From the cell containing the given text, extract its center point as (X, Y) coordinate. 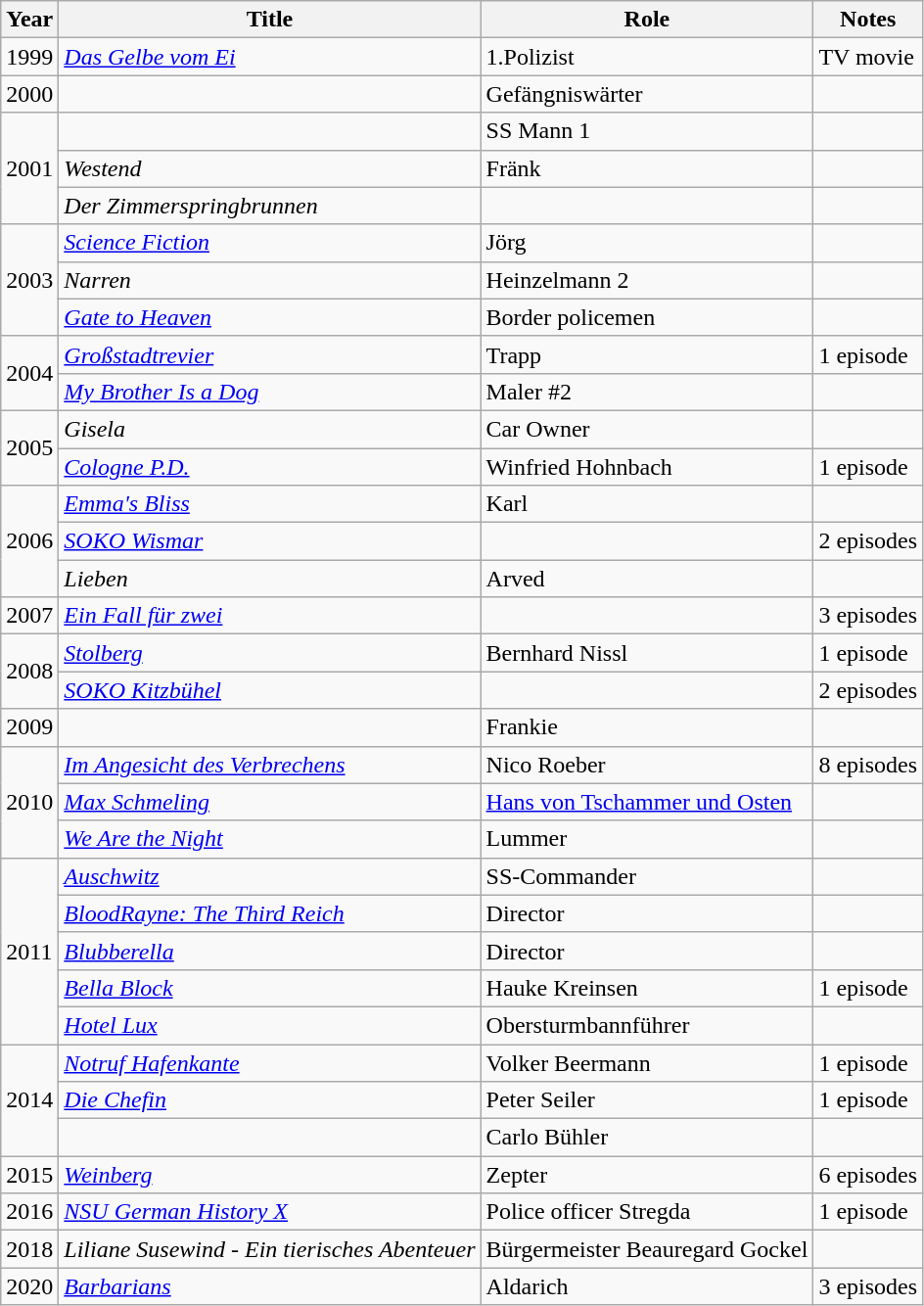
Hans von Tschammer und Osten (647, 802)
NSU German History X (270, 1212)
Narren (270, 280)
Volker Beermann (647, 1062)
2010 (29, 802)
Hauke Kreinsen (647, 988)
Obersturmbannführer (647, 1025)
Stolberg (270, 653)
Heinzelmann 2 (647, 280)
Großstadtrevier (270, 354)
Bella Block (270, 988)
2016 (29, 1212)
2018 (29, 1249)
SOKO Wismar (270, 541)
2004 (29, 373)
2006 (29, 541)
Peter Seiler (647, 1100)
Carlo Bühler (647, 1138)
Ein Fall für zwei (270, 616)
1.Polizist (647, 57)
We Are the Night (270, 839)
2015 (29, 1175)
6 episodes (868, 1175)
Notruf Hafenkante (270, 1062)
Blubberella (270, 951)
Im Angesicht des Verbrechens (270, 765)
Role (647, 20)
SOKO Kitzbühel (270, 690)
Science Fiction (270, 243)
Gate to Heaven (270, 317)
2009 (29, 727)
Lieben (270, 579)
Title (270, 20)
Auschwitz (270, 876)
2007 (29, 616)
2000 (29, 94)
Lummer (647, 839)
Winfried Hohnbach (647, 467)
Max Schmeling (270, 802)
Weinberg (270, 1175)
Gisela (270, 429)
2008 (29, 672)
Fränk (647, 168)
Year (29, 20)
Hotel Lux (270, 1025)
Gefängniswärter (647, 94)
Trapp (647, 354)
TV movie (868, 57)
Zepter (647, 1175)
Arved (647, 579)
Westend (270, 168)
SS-Commander (647, 876)
My Brother Is a Dog (270, 392)
Das Gelbe vom Ei (270, 57)
Die Chefin (270, 1100)
Emma's Bliss (270, 504)
2020 (29, 1286)
Jörg (647, 243)
1999 (29, 57)
SS Mann 1 (647, 131)
Nico Roeber (647, 765)
Car Owner (647, 429)
Der Zimmerspringbrunnen (270, 206)
Frankie (647, 727)
2003 (29, 280)
Karl (647, 504)
2001 (29, 168)
Notes (868, 20)
Cologne P.D. (270, 467)
Aldarich (647, 1286)
2014 (29, 1099)
Barbarians (270, 1286)
Maler #2 (647, 392)
Bürgermeister Beauregard Gockel (647, 1249)
Police officer Stregda (647, 1212)
Border policemen (647, 317)
BloodRayne: The Third Reich (270, 913)
2005 (29, 447)
Bernhard Nissl (647, 653)
Liliane Susewind - Ein tierisches Abenteuer (270, 1249)
8 episodes (868, 765)
2011 (29, 951)
